From the cell containing the given text, extract its center point as [X, Y] coordinate. 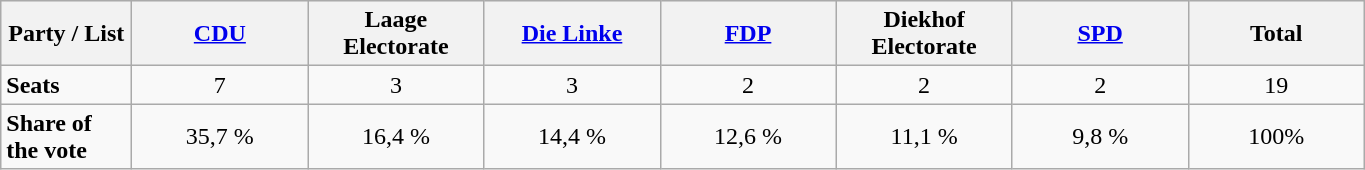
14,4 % [572, 136]
Diekhof Electorate [924, 34]
FDP [748, 34]
Share of the vote [66, 136]
35,7 % [220, 136]
Party / List [66, 34]
16,4 % [396, 136]
9,8 % [1100, 136]
12,6 % [748, 136]
Total [1276, 34]
7 [220, 85]
Laage Electorate [396, 34]
100% [1276, 136]
Die Linke [572, 34]
11,1 % [924, 136]
SPD [1100, 34]
CDU [220, 34]
Seats [66, 85]
19 [1276, 85]
